Scan for the cell matching the given text and deliver its [x, y] coordinate at center. 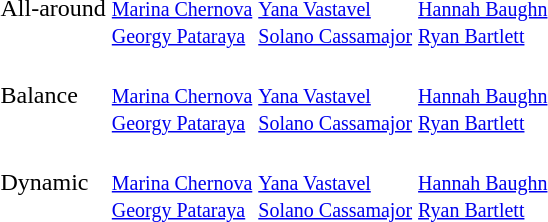
Yana Vastavel Solano Cassamajor [336, 95]
Marina Chernova Georgy Pataraya [182, 95]
